Determine the [x, y] coordinate at the center of the cell enclosing the given text.  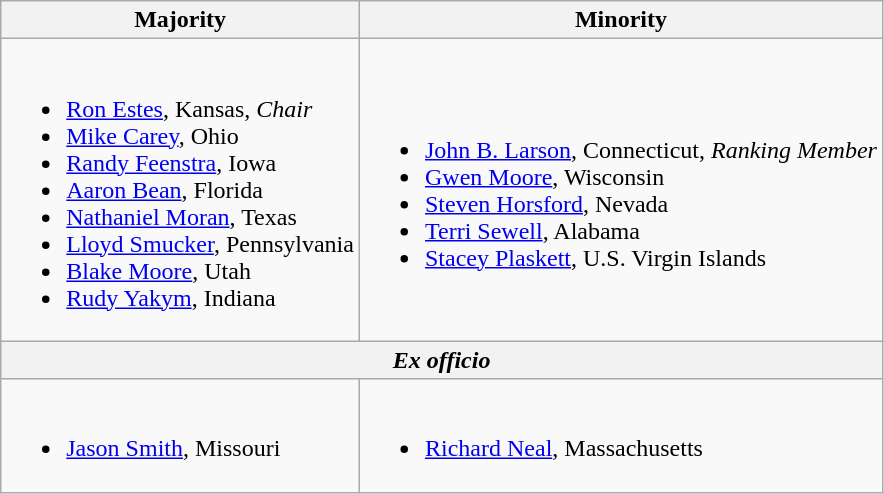
Jason Smith, Missouri [180, 436]
Minority [620, 20]
Majority [180, 20]
Richard Neal, Massachusetts [620, 436]
John B. Larson, Connecticut, Ranking MemberGwen Moore, WisconsinSteven Horsford, NevadaTerri Sewell, AlabamaStacey Plaskett, U.S. Virgin Islands [620, 190]
Ex officio [442, 360]
